From the cell containing the given text, extract its center point as (X, Y) coordinate. 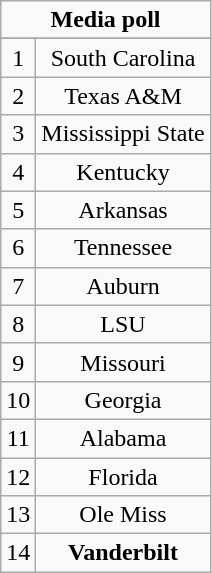
Missouri (123, 362)
2 (18, 96)
12 (18, 477)
4 (18, 172)
Arkansas (123, 210)
South Carolina (123, 58)
13 (18, 515)
Ole Miss (123, 515)
3 (18, 134)
Media poll (106, 20)
Tennessee (123, 248)
5 (18, 210)
9 (18, 362)
10 (18, 400)
Alabama (123, 438)
Mississippi State (123, 134)
Georgia (123, 400)
11 (18, 438)
Kentucky (123, 172)
Vanderbilt (123, 553)
Florida (123, 477)
6 (18, 248)
Auburn (123, 286)
7 (18, 286)
8 (18, 324)
LSU (123, 324)
Texas A&M (123, 96)
14 (18, 553)
1 (18, 58)
